Determine the [x, y] coordinate at the center of the cell enclosing the given text.  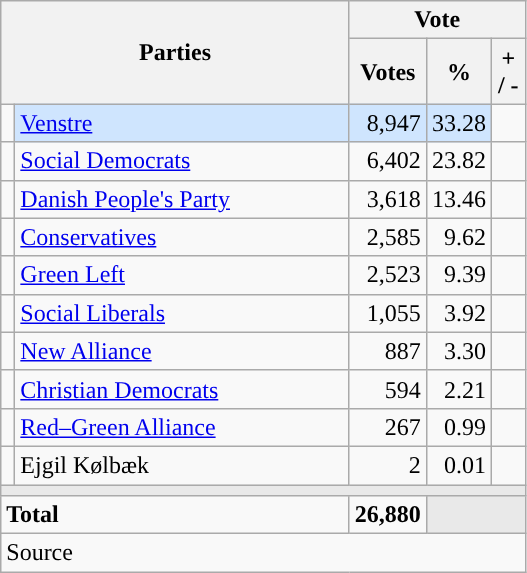
887 [388, 351]
New Alliance [182, 351]
9.62 [458, 237]
Vote [437, 20]
13.46 [458, 199]
6,402 [388, 161]
1,055 [388, 313]
594 [388, 389]
3,618 [388, 199]
3.92 [458, 313]
0.01 [458, 465]
33.28 [458, 123]
9.39 [458, 275]
Christian Democrats [182, 389]
267 [388, 427]
3.30 [458, 351]
Social Democrats [182, 161]
Green Left [182, 275]
+ / - [508, 72]
Social Liberals [182, 313]
Red–Green Alliance [182, 427]
% [458, 72]
Conservatives [182, 237]
23.82 [458, 161]
2,585 [388, 237]
2.21 [458, 389]
2,523 [388, 275]
Source [263, 553]
Danish People's Party [182, 199]
26,880 [388, 515]
Venstre [182, 123]
Ejgil Kølbæk [182, 465]
0.99 [458, 427]
Parties [176, 52]
Votes [388, 72]
Total [176, 515]
8,947 [388, 123]
2 [388, 465]
